From the cell containing the given text, extract its center point as [x, y] coordinate. 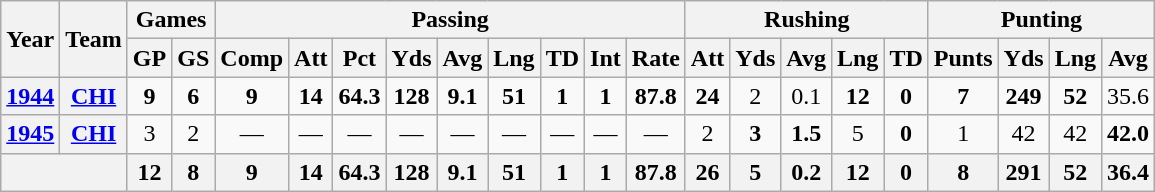
Pct [360, 58]
Games [170, 20]
36.4 [1128, 172]
1944 [30, 96]
Punting [1041, 20]
1.5 [806, 134]
42.0 [1128, 134]
7 [963, 96]
Int [606, 58]
26 [707, 172]
Year [30, 39]
24 [707, 96]
Team [94, 39]
Rate [656, 58]
GP [149, 58]
Rushing [806, 20]
GS [194, 58]
291 [1024, 172]
6 [194, 96]
Punts [963, 58]
1945 [30, 134]
35.6 [1128, 96]
0.1 [806, 96]
0.2 [806, 172]
Passing [450, 20]
249 [1024, 96]
Comp [252, 58]
